Find where the given text appears and provide that cell's center as [X, Y] coordinate. 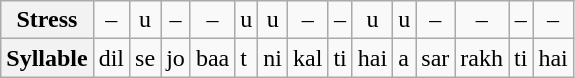
ni [273, 58]
t [246, 58]
Stress [47, 20]
rakh [482, 58]
sar [436, 58]
Syllable [47, 58]
a [404, 58]
se [146, 58]
baa [212, 58]
jo [176, 58]
kal [308, 58]
dil [111, 58]
